Return the [x, y] coordinate for the center point of the cell that contains the specified text.  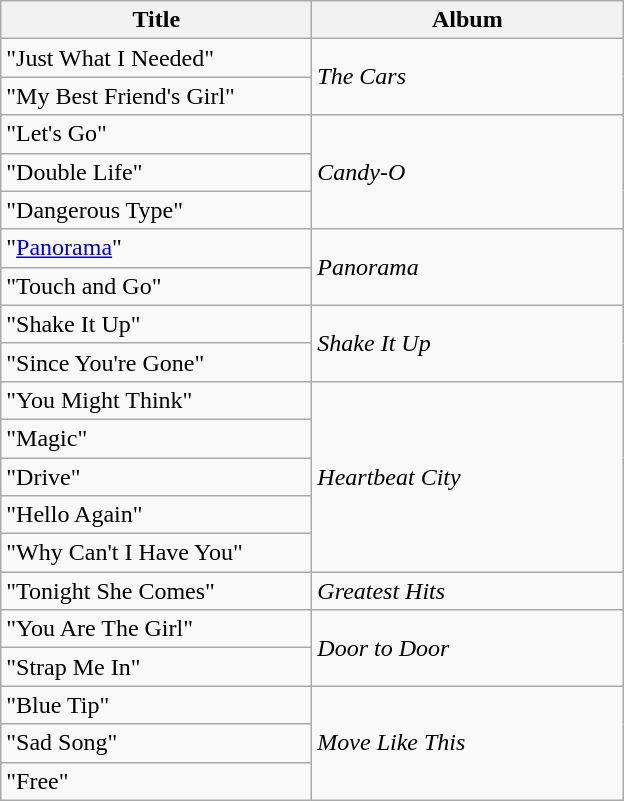
"Strap Me In" [156, 667]
"My Best Friend's Girl" [156, 96]
"Sad Song" [156, 743]
"Let's Go" [156, 134]
"Since You're Gone" [156, 362]
"Hello Again" [156, 515]
The Cars [468, 77]
Move Like This [468, 743]
"Free" [156, 781]
"Dangerous Type" [156, 210]
"Tonight She Comes" [156, 591]
"Shake It Up" [156, 324]
"You Are The Girl" [156, 629]
Door to Door [468, 648]
Album [468, 20]
Title [156, 20]
"Double Life" [156, 172]
Shake It Up [468, 343]
"Blue Tip" [156, 705]
"You Might Think" [156, 400]
"Just What I Needed" [156, 58]
Panorama [468, 267]
"Panorama" [156, 248]
"Touch and Go" [156, 286]
Greatest Hits [468, 591]
"Why Can't I Have You" [156, 553]
Candy-O [468, 172]
"Magic" [156, 438]
"Drive" [156, 477]
Heartbeat City [468, 476]
